Find where the given text appears and provide that cell's center as [X, Y] coordinate. 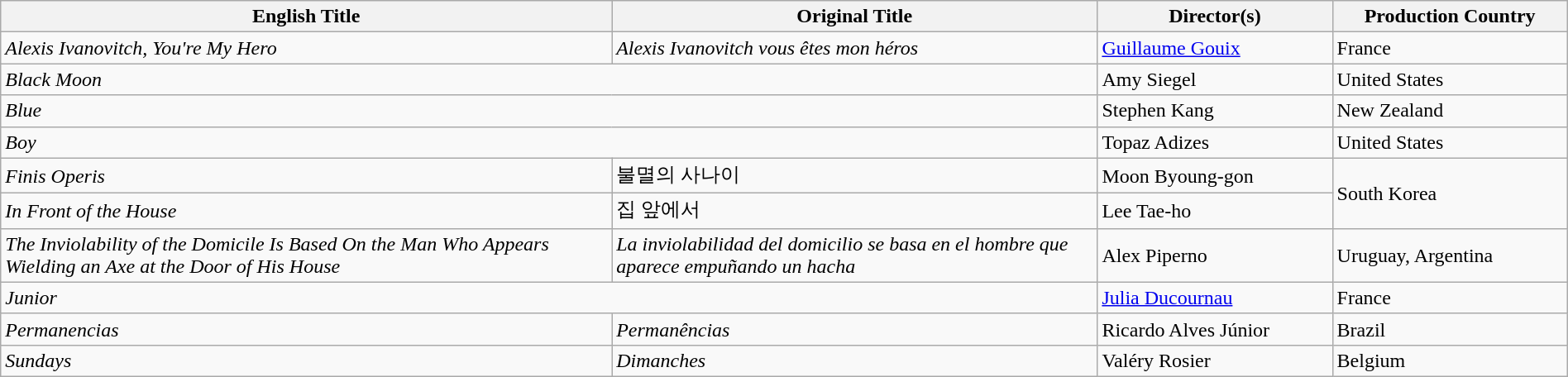
Junior [549, 298]
불멸의 사나이 [855, 175]
Permanencias [306, 329]
집 앞에서 [855, 212]
Moon Byoung-gon [1215, 175]
New Zealand [1450, 111]
Lee Tae-ho [1215, 212]
Uruguay, Argentina [1450, 255]
Julia Ducournau [1215, 298]
Stephen Kang [1215, 111]
Production Country [1450, 17]
Valéry Rosier [1215, 360]
Guillaume Gouix [1215, 48]
Director(s) [1215, 17]
Dimanches [855, 360]
Alex Piperno [1215, 255]
La inviolabilidad del domicilio se basa en el hombre que aparece empuñando un hacha [855, 255]
In Front of the House [306, 212]
Finis Operis [306, 175]
The Inviolability of the Domicile Is Based On the Man Who Appears Wielding an Axe at the Door of His House [306, 255]
Belgium [1450, 360]
Ricardo Alves Júnior [1215, 329]
Sundays [306, 360]
Alexis Ivanovitch vous êtes mon héros [855, 48]
Topaz Adizes [1215, 142]
South Korea [1450, 193]
Black Moon [549, 79]
Brazil [1450, 329]
Boy [549, 142]
Original Title [855, 17]
Alexis Ivanovitch, You're My Hero [306, 48]
English Title [306, 17]
Permanências [855, 329]
Blue [549, 111]
Amy Siegel [1215, 79]
